Identify which cell holds the provided text, then report its (x, y) central coordinate. 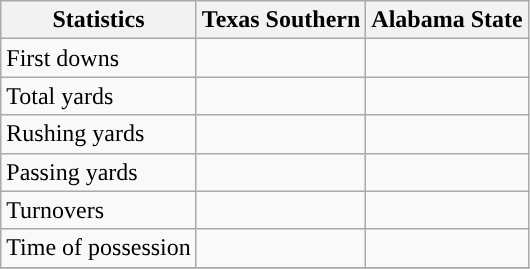
Texas Southern (281, 20)
Turnovers (99, 210)
Rushing yards (99, 134)
Statistics (99, 20)
Passing yards (99, 172)
Total yards (99, 96)
First downs (99, 58)
Time of possession (99, 248)
Alabama State (447, 20)
